Scan for the cell matching the given text and deliver its [X, Y] coordinate at center. 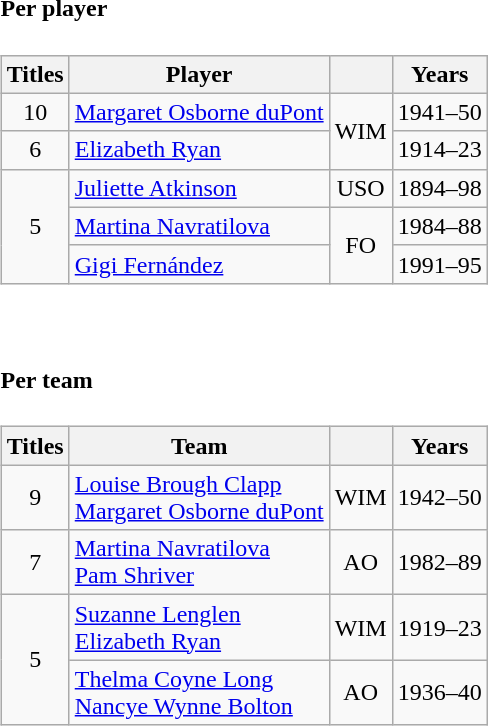
Player [199, 74]
Team [199, 446]
Thelma Coyne Long Nancye Wynne Bolton [199, 692]
1982–89 [440, 562]
Martina Navratilova [199, 226]
9 [35, 498]
1936–40 [440, 692]
Margaret Osborne duPont [199, 112]
Louise Brough Clapp Margaret Osborne duPont [199, 498]
USO [360, 188]
Suzanne Lenglen Elizabeth Ryan [199, 628]
Juliette Atkinson [199, 188]
6 [35, 150]
1914–23 [440, 150]
1919–23 [440, 628]
10 [35, 112]
1941–50 [440, 112]
Gigi Fernández [199, 264]
1942–50 [440, 498]
1984–88 [440, 226]
1894–98 [440, 188]
Martina Navratilova Pam Shriver [199, 562]
FO [360, 245]
1991–95 [440, 264]
7 [35, 562]
Elizabeth Ryan [199, 150]
